Detect which cell encompasses the target text, then output its [X, Y] center coordinate. 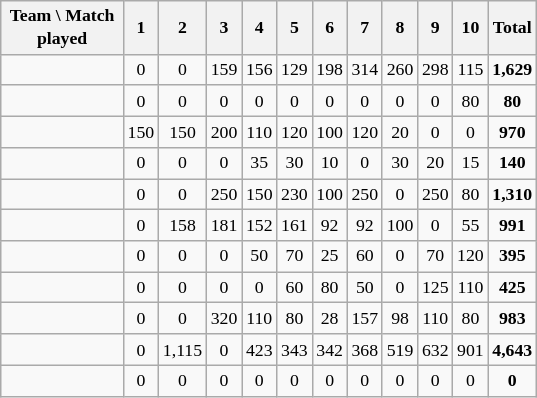
28 [330, 318]
260 [400, 70]
115 [470, 70]
1,629 [512, 70]
98 [400, 318]
7 [364, 28]
632 [436, 350]
6 [330, 28]
35 [260, 162]
983 [512, 318]
425 [512, 288]
157 [364, 318]
161 [294, 226]
519 [400, 350]
901 [470, 350]
2 [183, 28]
55 [470, 226]
991 [512, 226]
423 [260, 350]
Total [512, 28]
5 [294, 28]
320 [224, 318]
314 [364, 70]
343 [294, 350]
181 [224, 226]
1,115 [183, 350]
368 [364, 350]
159 [224, 70]
200 [224, 132]
1 [140, 28]
230 [294, 194]
970 [512, 132]
129 [294, 70]
158 [183, 226]
125 [436, 288]
156 [260, 70]
15 [470, 162]
4,643 [512, 350]
25 [330, 256]
Team \ Match played [62, 28]
8 [400, 28]
298 [436, 70]
1,310 [512, 194]
4 [260, 28]
395 [512, 256]
152 [260, 226]
198 [330, 70]
140 [512, 162]
9 [436, 28]
342 [330, 350]
3 [224, 28]
